Pinpoint the cell where the given text exists, returning its (X, Y) midpoint coordinate. 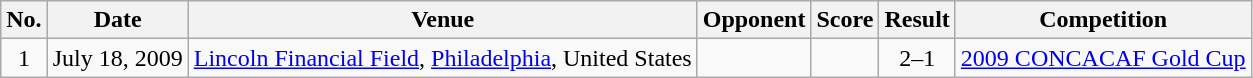
Date (118, 20)
Result (917, 20)
2–1 (917, 58)
2009 CONCACAF Gold Cup (1103, 58)
Competition (1103, 20)
1 (24, 58)
Lincoln Financial Field, Philadelphia, United States (442, 58)
Score (845, 20)
July 18, 2009 (118, 58)
No. (24, 20)
Opponent (754, 20)
Venue (442, 20)
